Pinpoint the cell where the given text exists, returning its [X, Y] midpoint coordinate. 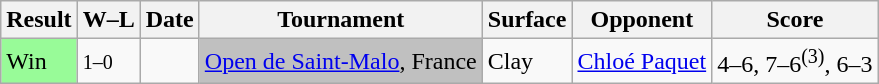
Tournament [340, 20]
Chloé Paquet [642, 62]
W–L [108, 20]
1–0 [108, 62]
Win [39, 62]
4–6, 7–6(3), 6–3 [795, 62]
Open de Saint-Malo, France [340, 62]
Date [170, 20]
Result [39, 20]
Surface [527, 20]
Opponent [642, 20]
Score [795, 20]
Clay [527, 62]
